Locate the cell with the specified text and output its [x, y] center coordinate. 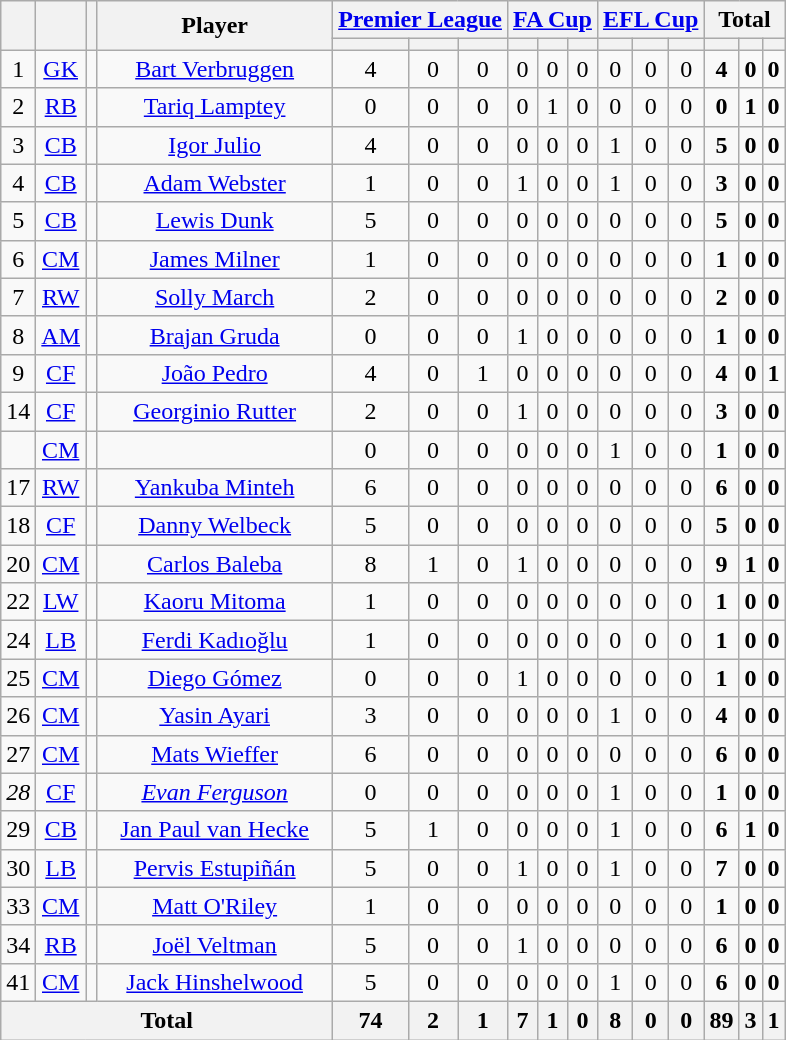
Premier League [420, 20]
EFL Cup [650, 20]
20 [18, 564]
GK [61, 69]
Danny Welbeck [215, 526]
Ferdi Kadıoğlu [215, 640]
17 [18, 488]
Brajan Gruda [215, 335]
26 [18, 716]
41 [18, 982]
Bart Verbruggen [215, 69]
34 [18, 944]
18 [18, 526]
João Pedro [215, 373]
Diego Gómez [215, 678]
Carlos Baleba [215, 564]
Pervis Estupiñán [215, 868]
Lewis Dunk [215, 221]
Matt O'Riley [215, 906]
Jack Hinshelwood [215, 982]
AM [61, 335]
27 [18, 754]
James Milner [215, 259]
Evan Ferguson [215, 792]
Player [215, 26]
89 [722, 1020]
Tariq Lamptey [215, 107]
24 [18, 640]
29 [18, 830]
22 [18, 602]
33 [18, 906]
Yankuba Minteh [215, 488]
LW [61, 602]
28 [18, 792]
FA Cup [552, 20]
Solly March [215, 297]
Joël Veltman [215, 944]
74 [370, 1020]
Kaoru Mitoma [215, 602]
Igor Julio [215, 145]
Mats Wieffer [215, 754]
Yasin Ayari [215, 716]
Georginio Rutter [215, 411]
30 [18, 868]
25 [18, 678]
Jan Paul van Hecke [215, 830]
Adam Webster [215, 183]
14 [18, 411]
